Identify which cell holds the provided text, then report its (x, y) central coordinate. 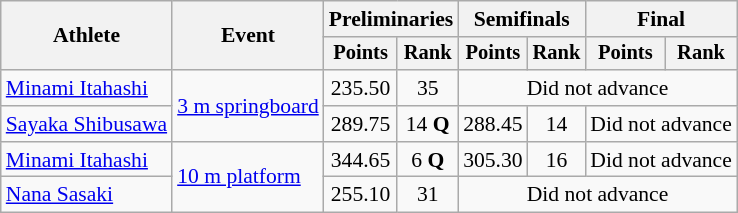
35 (428, 88)
Final (661, 19)
Preliminaries (391, 19)
3 m springboard (248, 106)
344.65 (361, 160)
31 (428, 195)
Semifinals (522, 19)
305.30 (492, 160)
6 Q (428, 160)
10 m platform (248, 178)
16 (557, 160)
Event (248, 36)
Sayaka Shibusawa (86, 124)
289.75 (361, 124)
Athlete (86, 36)
Nana Sasaki (86, 195)
14 (557, 124)
235.50 (361, 88)
14 Q (428, 124)
255.10 (361, 195)
288.45 (492, 124)
